For the text-containing cell, return its midpoint in (x, y) coordinate format. 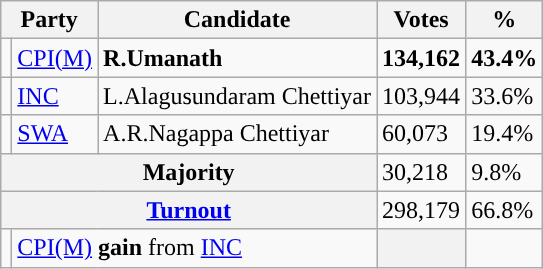
Party (50, 20)
43.4% (504, 58)
% (504, 20)
CPI(M) (55, 58)
INC (55, 96)
Majority (189, 172)
134,162 (422, 58)
Candidate (238, 20)
Votes (422, 20)
30,218 (422, 172)
298,179 (422, 210)
Turnout (189, 210)
A.R.Nagappa Chettiyar (238, 134)
66.8% (504, 210)
103,944 (422, 96)
CPI(M) gain from INC (194, 248)
33.6% (504, 96)
R.Umanath (238, 58)
19.4% (504, 134)
9.8% (504, 172)
60,073 (422, 134)
SWA (55, 134)
L.Alagusundaram Chettiyar (238, 96)
